Search for the cell housing the specified text and yield its [x, y] center coordinate. 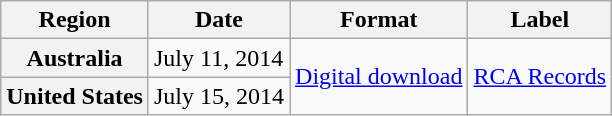
Australia [75, 58]
RCA Records [540, 77]
Region [75, 20]
Date [218, 20]
Label [540, 20]
July 15, 2014 [218, 96]
United States [75, 96]
Format [379, 20]
Digital download [379, 77]
July 11, 2014 [218, 58]
